Extract the (x, y) coordinate from the center of the cell holding the provided text.  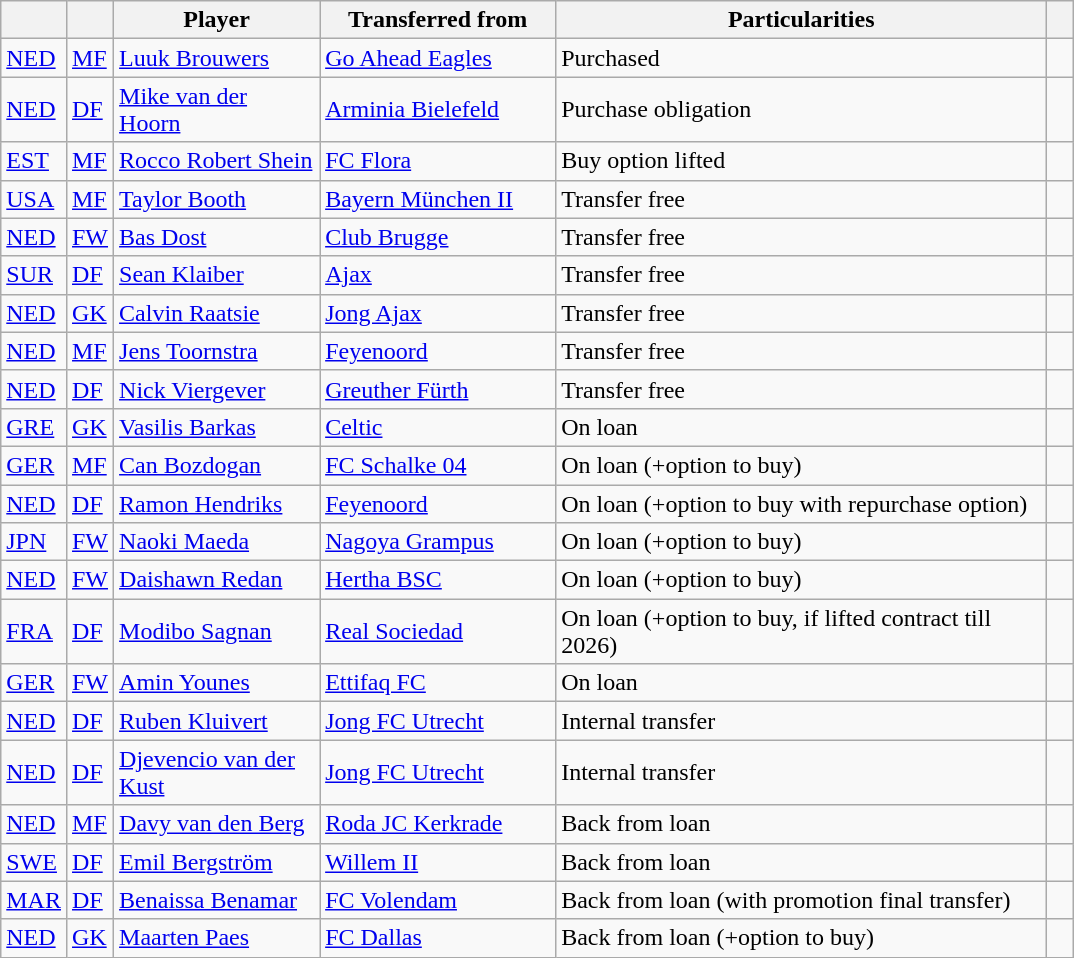
FC Dallas (438, 938)
Purchased (802, 58)
Vasilis Barkas (217, 427)
Ajax (438, 275)
FC Schalke 04 (438, 465)
GRE (34, 427)
Davy van den Berg (217, 824)
Ruben Kluivert (217, 721)
Celtic (438, 427)
FC Flora (438, 161)
Emil Bergström (217, 862)
EST (34, 161)
Rocco Robert Shein (217, 161)
On loan (+option to buy, if lifted contract till 2026) (802, 632)
Club Brugge (438, 237)
Nick Viergever (217, 389)
Bas Dost (217, 237)
FC Volendam (438, 900)
Arminia Bielefeld (438, 110)
FRA (34, 632)
Go Ahead Eagles (438, 58)
Ettifaq FC (438, 683)
Player (217, 20)
Willem II (438, 862)
Can Bozdogan (217, 465)
USA (34, 199)
Taylor Booth (217, 199)
Jens Toornstra (217, 351)
Greuther Fürth (438, 389)
SUR (34, 275)
Transferred from (438, 20)
Maarten Paes (217, 938)
Djevencio van der Kust (217, 772)
Back from loan (+option to buy) (802, 938)
Ramon Hendriks (217, 503)
Amin Younes (217, 683)
Bayern München II (438, 199)
Particularities (802, 20)
Hertha BSC (438, 580)
Mike van der Hoorn (217, 110)
Jong Ajax (438, 313)
Benaissa Benamar (217, 900)
Luuk Brouwers (217, 58)
JPN (34, 542)
Daishawn Redan (217, 580)
SWE (34, 862)
Naoki Maeda (217, 542)
On loan (+option to buy with repurchase option) (802, 503)
Buy option lifted (802, 161)
Calvin Raatsie (217, 313)
MAR (34, 900)
Purchase obligation (802, 110)
Real Sociedad (438, 632)
Back from loan (with promotion final transfer) (802, 900)
Modibo Sagnan (217, 632)
Roda JC Kerkrade (438, 824)
Nagoya Grampus (438, 542)
Sean Klaiber (217, 275)
